Output the [X, Y] coordinate of the center of the cell containing the given text.  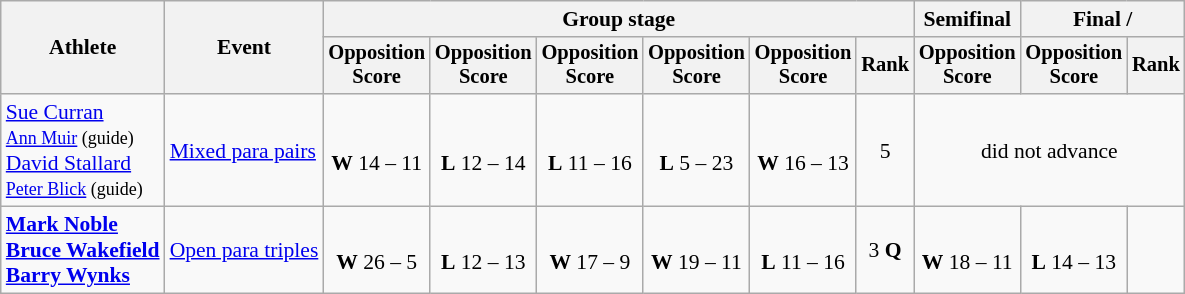
Semifinal [968, 19]
W 19 – 11 [696, 250]
Athlete [83, 48]
Final / [1103, 19]
L 12 – 13 [484, 250]
Open para triples [244, 250]
W 14 – 11 [376, 150]
W 17 – 9 [590, 250]
W 18 – 11 [968, 250]
L 5 – 23 [696, 150]
Group stage [618, 19]
L 12 – 14 [484, 150]
3 Q [885, 250]
Event [244, 48]
L 14 – 13 [1074, 250]
did not advance [1050, 150]
5 [885, 150]
Sue CurranAnn Muir (guide)David StallardPeter Blick (guide) [83, 150]
W 16 – 13 [804, 150]
Mixed para pairs [244, 150]
W 26 – 5 [376, 250]
Mark NobleBruce WakefieldBarry Wynks [83, 250]
